Return the [x, y] coordinate for the center point of the cell that contains the specified text.  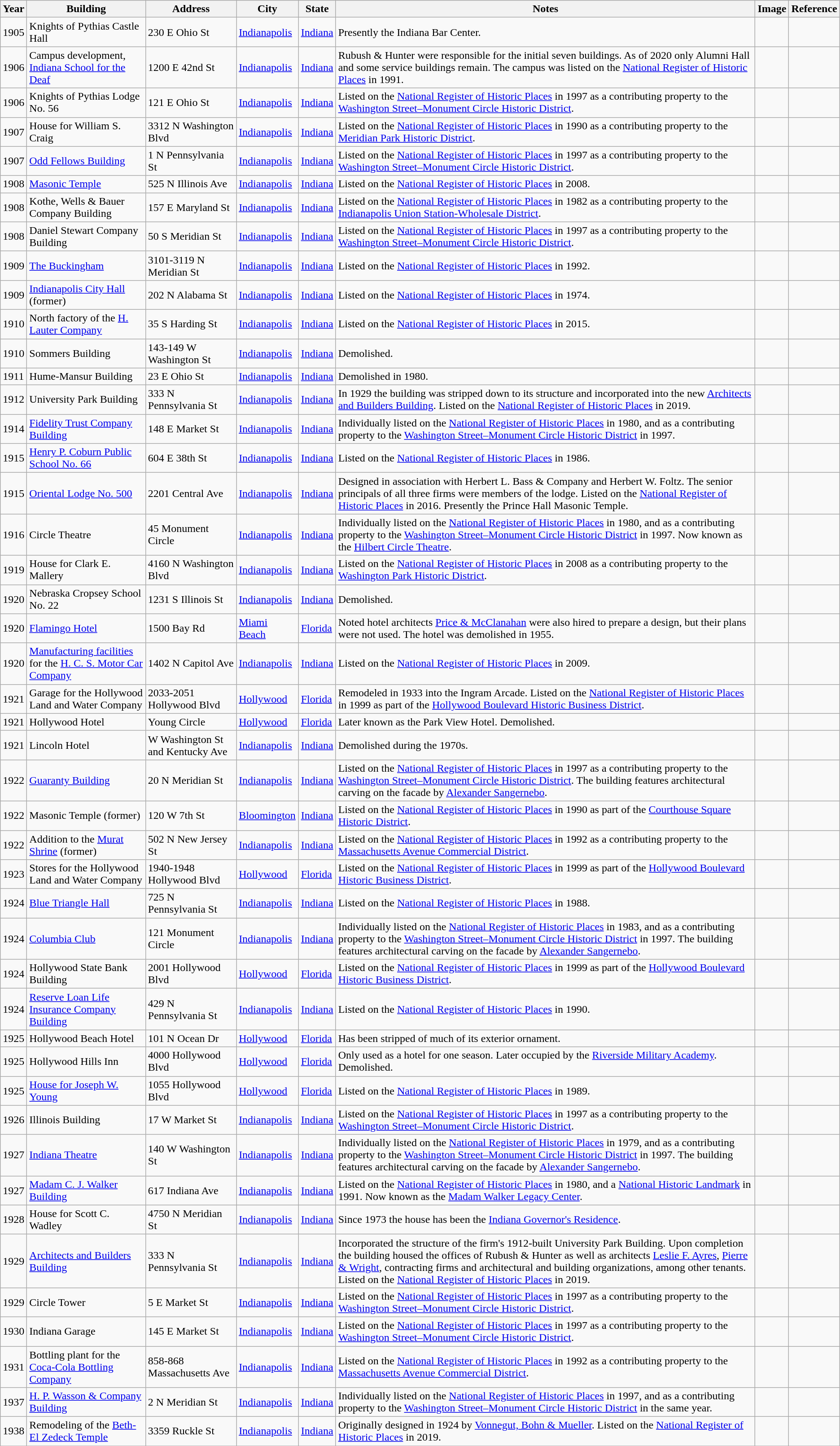
604 E 38th St [191, 458]
Demolished in 1980. [546, 377]
502 N New Jersey St [191, 845]
Hollywood Hotel [86, 722]
1055 Hollywood Blvd [191, 1091]
Madam C. J. Walker Building [86, 1191]
Notes [546, 9]
121 E Ohio St [191, 102]
Listed on the National Register of Historic Places in 1989. [546, 1091]
Listed on the National Register of Historic Places in 1988. [546, 903]
148 E Market St [191, 429]
Noted hotel architects Price & McClanahan were also hired to prepare a design, but their plans were not used. The hotel was demolished in 1955. [546, 629]
Illinois Building [86, 1120]
145 E Market St [191, 1332]
Listed on the National Register of Historic Places in 1990 as a contributing property to the Meridian Park Historic District. [546, 132]
1905 [13, 32]
Guaranty Building [86, 780]
Year [13, 9]
Lincoln Hotel [86, 745]
House for Joseph W. Young [86, 1091]
Fidelity Trust Company Building [86, 429]
Nebraska Cropsey School No. 22 [86, 599]
1931 [13, 1367]
2033-2051 Hollywood Blvd [191, 699]
Listed on the National Register of Historic Places in 2008. [546, 184]
120 W 7th St [191, 815]
3312 N Washington Blvd [191, 132]
Remodeling of the Beth-El Zedeck Temple [86, 1431]
Oriental Lodge No. 500 [86, 493]
Listed on the National Register of Historic Places in 2009. [546, 664]
Stores for the Hollywood Land and Water Company [86, 875]
Knights of Pythias Lodge No. 56 [86, 102]
Listed on the National Register of Historic Places in 1980, and a National Historic Landmark in 1991. Now known as the Madam Walker Legacy Center. [546, 1191]
1919 [13, 570]
1912 [13, 400]
Garage for the Hollywood Land and Water Company [86, 699]
1923 [13, 875]
202 N Alabama St [191, 294]
Presently the Indiana Bar Center. [546, 32]
Blue Triangle Hall [86, 903]
State [317, 9]
5 E Market St [191, 1302]
Hume-Mansur Building [86, 377]
Only used as a hotel for one season. Later occupied by the Riverside Military Academy. Demolished. [546, 1061]
Bottling plant for the Coca-Cola Bottling Company [86, 1367]
Masonic Temple (former) [86, 815]
1200 E 42nd St [191, 67]
1926 [13, 1120]
Listed on the National Register of Historic Places in 2015. [546, 324]
Listed on the National Register of Historic Places in 2008 as a contributing property to the Washington Park Historic District. [546, 570]
Indianapolis City Hall (former) [86, 294]
Hollywood State Bank Building [86, 974]
1231 S Illinois St [191, 599]
1916 [13, 535]
Columbia Club [86, 939]
Address [191, 9]
Daniel Stewart Company Building [86, 236]
1911 [13, 377]
525 N Illinois Ave [191, 184]
Manufacturing facilities for the H. C. S. Motor Car Company [86, 664]
725 N Pennsylvania St [191, 903]
Listed on the National Register of Historic Places in 1990. [546, 1009]
Addition to the Murat Shrine (former) [86, 845]
143-149 W Washington St [191, 353]
City [267, 9]
121 Monument Circle [191, 939]
Listed on the National Register of Historic Places in 1990 as part of the Courthouse Square Historic District. [546, 815]
101 N Ocean Dr [191, 1038]
Odd Fellows Building [86, 161]
H. P. Wasson & Company Building [86, 1402]
1938 [13, 1431]
1 N Pennsylvania St [191, 161]
Listed on the National Register of Historic Places in 1986. [546, 458]
3101-3119 N Meridian St [191, 266]
Flamingo Hotel [86, 629]
House for William S. Craig [86, 132]
1937 [13, 1402]
Sommers Building [86, 353]
Young Circle [191, 722]
1940-1948 Hollywood Blvd [191, 875]
Kothe, Wells & Bauer Company Building [86, 207]
1500 Bay Rd [191, 629]
Knights of Pythias Castle Hall [86, 32]
3359 Ruckle St [191, 1431]
House for Clark E. Mallery [86, 570]
Demolished during the 1970s. [546, 745]
4160 N Washington Blvd [191, 570]
Bloomington [267, 815]
Circle Theatre [86, 535]
2 N Meridian St [191, 1402]
Indiana Garage [86, 1332]
1914 [13, 429]
45 Monument Circle [191, 535]
Miami Beach [267, 629]
Reference [814, 9]
Since 1973 the house has been the Indiana Governor's Residence. [546, 1219]
35 S Harding St [191, 324]
Later known as the Park View Hotel. Demolished. [546, 722]
House for Scott C. Wadley [86, 1219]
Hollywood Hills Inn [86, 1061]
Listed on the National Register of Historic Places in 1974. [546, 294]
617 Indiana Ave [191, 1191]
20 N Meridian St [191, 780]
1402 N Capitol Ave [191, 664]
Reserve Loan Life Insurance Company Building [86, 1009]
429 N Pennsylvania St [191, 1009]
50 S Meridian St [191, 236]
University Park Building [86, 400]
Architects and Builders Building [86, 1261]
Image [772, 9]
W Washington St and Kentucky Ave [191, 745]
Campus development,Indiana School for the Deaf [86, 67]
Listed on the National Register of Historic Places in 1982 as a contributing property to the Indianapolis Union Station-Wholesale District. [546, 207]
Circle Tower [86, 1302]
2201 Central Ave [191, 493]
140 W Washington St [191, 1155]
1930 [13, 1332]
Listed on the National Register of Historic Places in 1992. [546, 266]
17 W Market St [191, 1120]
2001 Hollywood Blvd [191, 974]
4750 N Meridian St [191, 1219]
858-868 Massachusetts Ave [191, 1367]
Henry P. Coburn Public School No. 66 [86, 458]
Originally designed in 1924 by Vonnegut, Bohn & Mueller. Listed on the National Register of Historic Places in 2019. [546, 1431]
Hollywood Beach Hotel [86, 1038]
1928 [13, 1219]
North factory of the H. Lauter Company [86, 324]
Has been stripped of much of its exterior ornament. [546, 1038]
4000 Hollywood Blvd [191, 1061]
157 E Maryland St [191, 207]
The Buckingham [86, 266]
Indiana Theatre [86, 1155]
Masonic Temple [86, 184]
230 E Ohio St [191, 32]
23 E Ohio St [191, 377]
Building [86, 9]
